Extract the [X, Y] coordinate from the center of the cell holding the provided text.  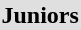
Juniors [40, 15]
